Detect which cell encompasses the target text, then output its [x, y] center coordinate. 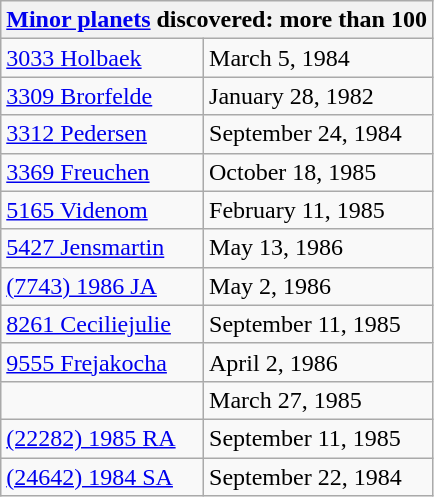
January 28, 1982 [318, 96]
(24642) 1984 SA [102, 477]
8261 Ceciliejulie [102, 324]
March 5, 1984 [318, 58]
October 18, 1985 [318, 172]
3309 Brorfelde [102, 96]
May 2, 1986 [318, 286]
3312 Pedersen [102, 134]
Minor planets discovered: more than 100 [217, 20]
September 22, 1984 [318, 477]
5165 Videnom [102, 210]
April 2, 1986 [318, 362]
September 24, 1984 [318, 134]
3369 Freuchen [102, 172]
5427 Jensmartin [102, 248]
(7743) 1986 JA [102, 286]
May 13, 1986 [318, 248]
3033 Holbaek [102, 58]
9555 Frejakocha [102, 362]
February 11, 1985 [318, 210]
March 27, 1985 [318, 400]
(22282) 1985 RA [102, 438]
